Pinpoint the cell where the given text exists, returning its (x, y) midpoint coordinate. 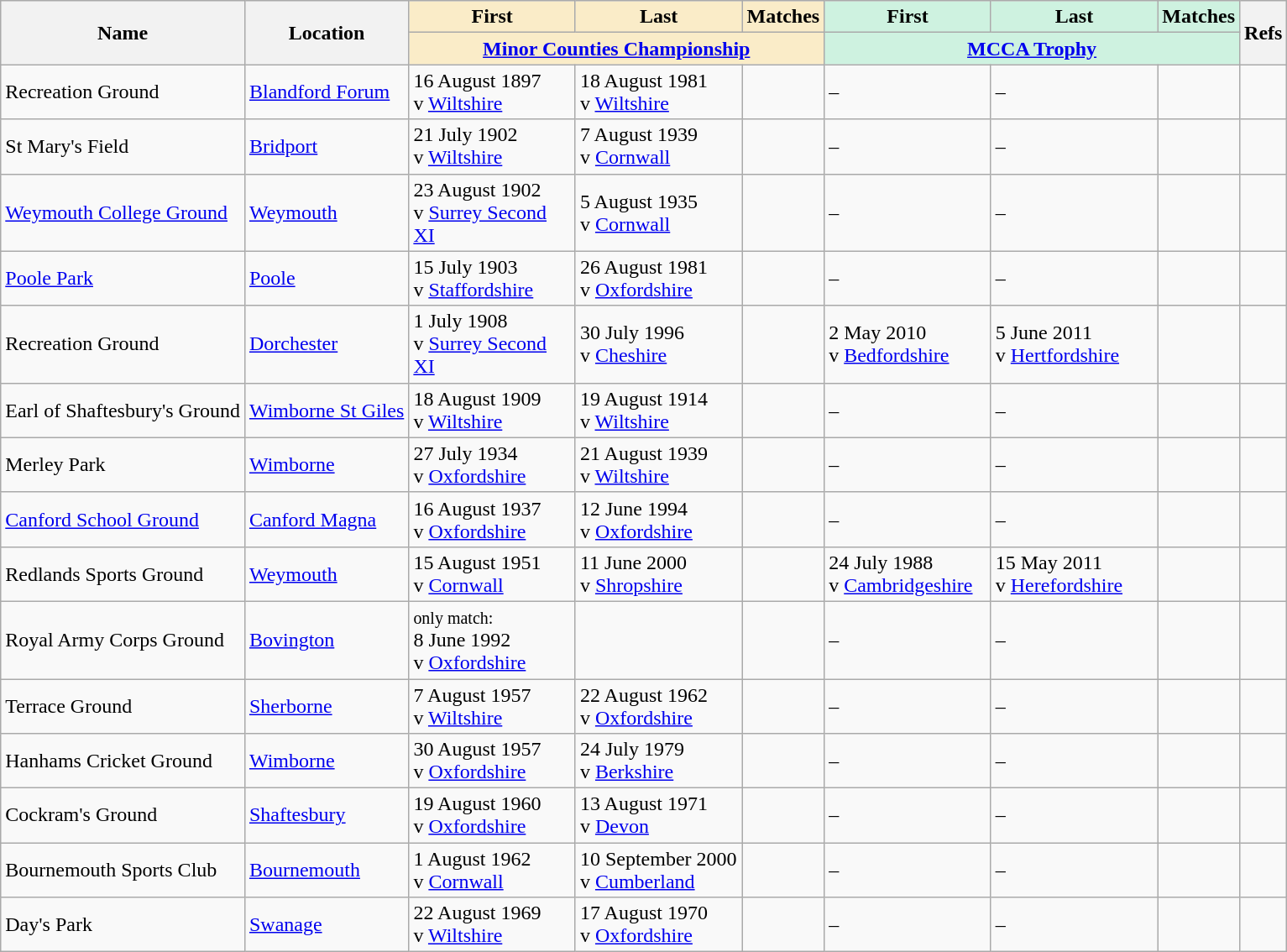
15 July 1903v Staffordshire (492, 279)
30 July 1996v Cheshire (658, 344)
Sherborne (326, 705)
18 August 1909v Wiltshire (492, 410)
15 May 2011v Herefordshire (1075, 574)
Bournemouth Sports Club (123, 870)
17 August 1970v Oxfordshire (658, 925)
1 July 1908v Surrey Second XI (492, 344)
Bovington (326, 640)
Canford School Ground (123, 519)
13 August 1971v Devon (658, 816)
Weymouth College Ground (123, 212)
10 September 2000v Cumberland (658, 870)
12 June 1994v Oxfordshire (658, 519)
16 August 1937v Oxfordshire (492, 519)
Poole Park (123, 279)
Wimborne St Giles (326, 410)
Cockram's Ground (123, 816)
18 August 1981v Wiltshire (658, 92)
5 June 2011v Hertfordshire (1075, 344)
15 August 1951v Cornwall (492, 574)
2 May 2010v Bedfordshire (908, 344)
Blandford Forum (326, 92)
Swanage (326, 925)
7 August 1939v Cornwall (658, 146)
21 August 1939v Wiltshire (658, 465)
7 August 1957v Wiltshire (492, 705)
St Mary's Field (123, 146)
Bournemouth (326, 870)
Terrace Ground (123, 705)
Merley Park (123, 465)
Name (123, 33)
Royal Army Corps Ground (123, 640)
16 August 1897v Wiltshire (492, 92)
Bridport (326, 146)
Day's Park (123, 925)
Poole (326, 279)
19 August 1914v Wiltshire (658, 410)
24 July 1979v Berkshire (658, 761)
19 August 1960v Oxfordshire (492, 816)
30 August 1957v Oxfordshire (492, 761)
Dorchester (326, 344)
Location (326, 33)
22 August 1962v Oxfordshire (658, 705)
Refs (1263, 33)
only match:8 June 1992v Oxfordshire (492, 640)
22 August 1969v Wiltshire (492, 925)
24 July 1988v Cambridgeshire (908, 574)
23 August 1902v Surrey Second XI (492, 212)
Redlands Sports Ground (123, 574)
Canford Magna (326, 519)
Hanhams Cricket Ground (123, 761)
Shaftesbury (326, 816)
1 August 1962v Cornwall (492, 870)
5 August 1935v Cornwall (658, 212)
26 August 1981v Oxfordshire (658, 279)
11 June 2000v Shropshire (658, 574)
27 July 1934v Oxfordshire (492, 465)
Minor Counties Championship (616, 49)
Earl of Shaftesbury's Ground (123, 410)
21 July 1902v Wiltshire (492, 146)
MCCA Trophy (1033, 49)
